Return the [X, Y] coordinate for the center point of the cell that contains the specified text.  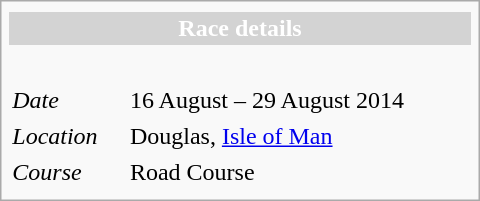
Date [66, 100]
Road Course [299, 172]
Course [66, 172]
16 August – 29 August 2014 [299, 100]
Douglas, Isle of Man [299, 136]
Race details [240, 28]
Location [66, 136]
